Identify which cell holds the provided text, then report its [X, Y] central coordinate. 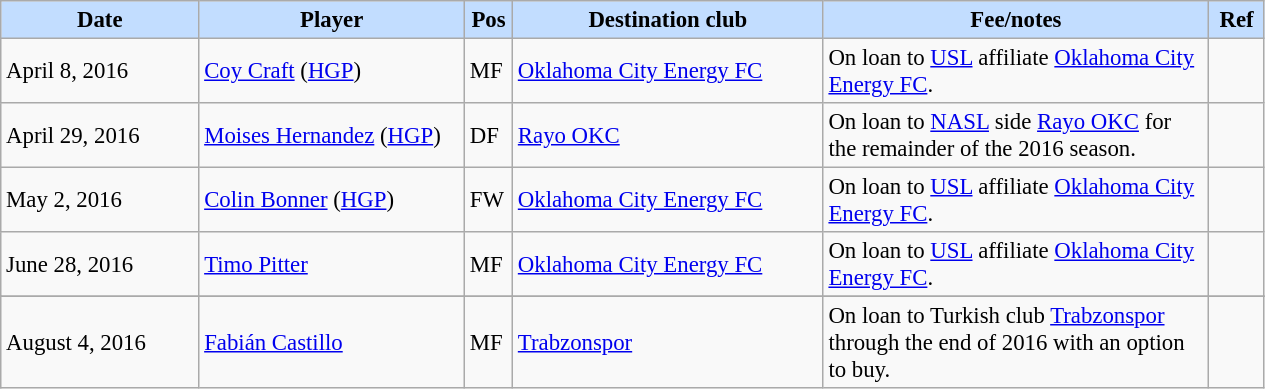
Player [332, 20]
FW [488, 200]
Moises Hernandez (HGP) [332, 136]
August 4, 2016 [100, 343]
Ref [1237, 20]
Timo Pitter [332, 264]
Destination club [668, 20]
Fee/notes [1016, 20]
DF [488, 136]
Pos [488, 20]
Trabzonspor [668, 343]
Fabián Castillo [332, 343]
May 2, 2016 [100, 200]
June 28, 2016 [100, 264]
Coy Craft (HGP) [332, 72]
On loan to NASL side Rayo OKC for the remainder of the 2016 season. [1016, 136]
April 8, 2016 [100, 72]
Date [100, 20]
Colin Bonner (HGP) [332, 200]
April 29, 2016 [100, 136]
Rayo OKC [668, 136]
On loan to Turkish club Trabzonspor through the end of 2016 with an option to buy. [1016, 343]
